Search for the cell housing the specified text and yield its [x, y] center coordinate. 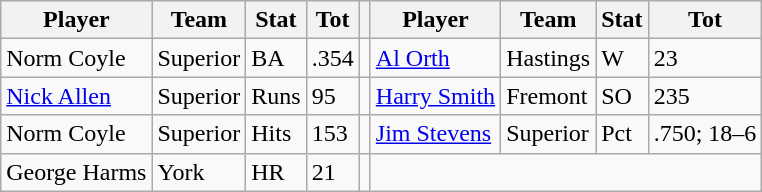
95 [332, 96]
BA [276, 58]
23 [705, 58]
George Harms [76, 172]
Nick Allen [76, 96]
Hastings [548, 58]
235 [705, 96]
Pct [622, 134]
.354 [332, 58]
Jim Stevens [435, 134]
Runs [276, 96]
HR [276, 172]
York [199, 172]
21 [332, 172]
.750; 18–6 [705, 134]
Hits [276, 134]
Harry Smith [435, 96]
Al Orth [435, 58]
153 [332, 134]
W [622, 58]
SO [622, 96]
Fremont [548, 96]
